Detect which cell encompasses the target text, then output its (x, y) center coordinate. 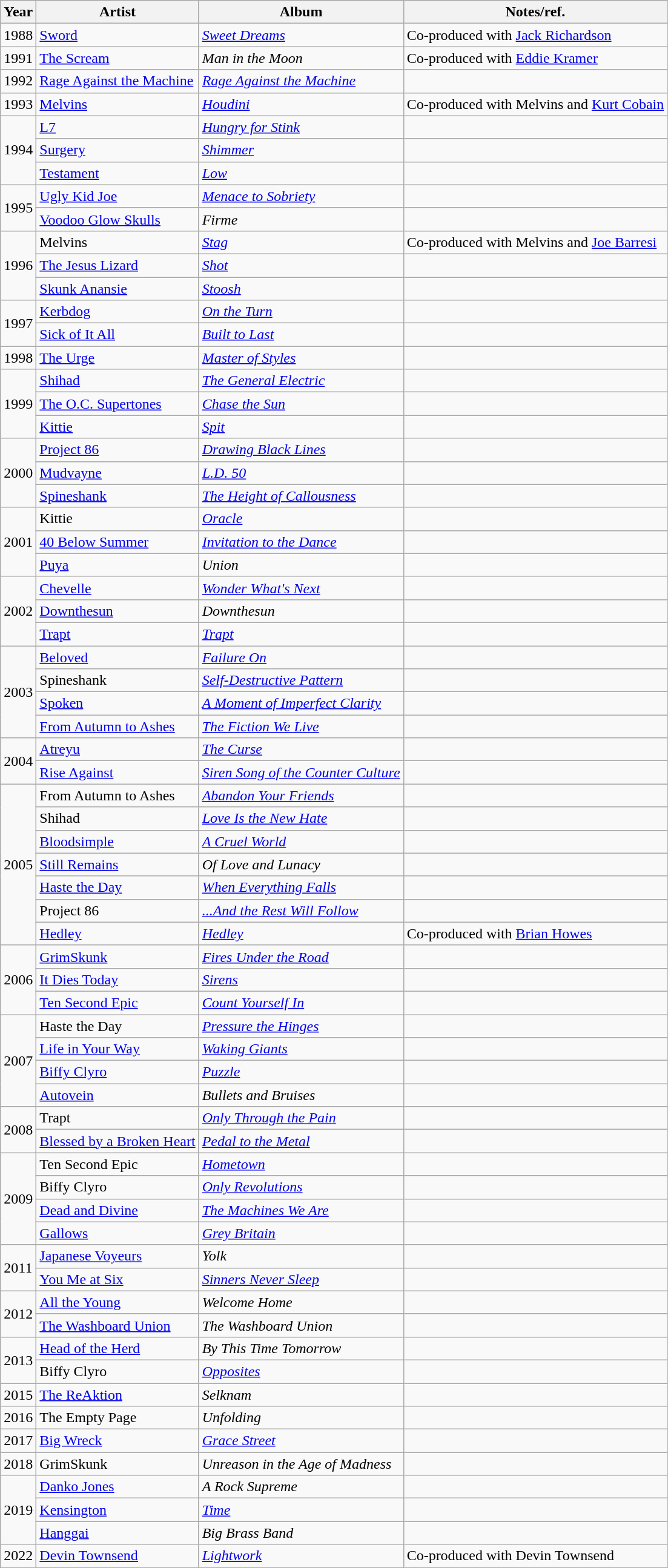
2018 (18, 1464)
Selknam (301, 1394)
The Fiction We Live (301, 726)
Artist (117, 12)
The Height of Callousness (301, 496)
1999 (18, 404)
Dead and Divine (117, 1210)
A Cruel World (301, 842)
Self-Destructive Pattern (301, 680)
The Urge (117, 358)
Chase the Sun (301, 404)
Menace to Sobriety (301, 196)
Unfolding (301, 1418)
The Jesus Lizard (117, 265)
2000 (18, 473)
2019 (18, 1510)
Devin Townsend (117, 1556)
1993 (18, 104)
Hometown (301, 1164)
Waking Giants (301, 1049)
Fires Under the Road (301, 957)
Firme (301, 219)
Sweet Dreams (301, 35)
Hanggai (117, 1533)
2003 (18, 691)
All the Young (117, 1302)
Only Revolutions (301, 1187)
Stag (301, 242)
Album (301, 12)
Siren Song of the Counter Culture (301, 772)
...And the Rest Will Follow (301, 911)
Drawing Black Lines (301, 450)
2015 (18, 1394)
Pedal to the Metal (301, 1141)
40 Below Summer (117, 542)
Testament (117, 173)
Grace Street (301, 1441)
Gallows (117, 1233)
Low (301, 173)
1991 (18, 58)
Time (301, 1510)
Invitation to the Dance (301, 542)
Notes/ref. (535, 12)
Man in the Moon (301, 58)
Year (18, 12)
Chevelle (117, 588)
Love Is the New Hate (301, 819)
Kensington (117, 1510)
Sirens (301, 980)
1994 (18, 150)
Autovein (117, 1095)
By This Time Tomorrow (301, 1348)
Danko Jones (117, 1487)
Stoosh (301, 289)
Yolk (301, 1256)
Puya (117, 565)
Voodoo Glow Skulls (117, 219)
The Scream (117, 58)
2004 (18, 761)
Pressure the Hinges (301, 1026)
Skunk Anansie (117, 289)
2009 (18, 1199)
Still Remains (117, 865)
1988 (18, 35)
Welcome Home (301, 1302)
The Curse (301, 749)
Count Yourself In (301, 1003)
Co-produced with Melvins and Kurt Cobain (535, 104)
Co-produced with Melvins and Joe Barresi (535, 242)
Grey Britain (301, 1233)
Co-produced with Brian Howes (535, 934)
A Moment of Imperfect Clarity (301, 703)
Opposites (301, 1371)
On the Turn (301, 312)
L.D. 50 (301, 473)
Hungry for Stink (301, 127)
2005 (18, 865)
Beloved (117, 657)
Master of Styles (301, 358)
Life in Your Way (117, 1049)
1992 (18, 81)
Lightwork (301, 1556)
Oracle (301, 519)
The Machines We Are (301, 1210)
2001 (18, 542)
Co-produced with Eddie Kramer (535, 58)
The O.C. Supertones (117, 404)
Japanese Voyeurs (117, 1256)
Spit (301, 427)
Houdini (301, 104)
Only Through the Pain (301, 1118)
Big Brass Band (301, 1533)
2013 (18, 1360)
Blessed by a Broken Heart (117, 1141)
2007 (18, 1061)
Wonder What's Next (301, 588)
Failure On (301, 657)
Co-produced with Devin Townsend (535, 1556)
2022 (18, 1556)
The Empty Page (117, 1418)
2002 (18, 611)
1996 (18, 265)
You Me at Six (117, 1279)
2011 (18, 1268)
A Rock Supreme (301, 1487)
Sick of It All (117, 335)
Bloodsimple (117, 842)
Bullets and Bruises (301, 1095)
Union (301, 565)
Abandon Your Friends (301, 796)
Surgery (117, 150)
When Everything Falls (301, 888)
Mudvayne (117, 473)
Atreyu (117, 749)
Built to Last (301, 335)
Of Love and Lunacy (301, 865)
Sinners Never Sleep (301, 1279)
Shimmer (301, 150)
Rise Against (117, 772)
Ugly Kid Joe (117, 196)
2006 (18, 980)
1995 (18, 208)
Spoken (117, 703)
L7 (117, 127)
Shot (301, 265)
2012 (18, 1314)
1998 (18, 358)
1997 (18, 323)
Puzzle (301, 1072)
Sword (117, 35)
Big Wreck (117, 1441)
Head of the Herd (117, 1348)
The ReAktion (117, 1394)
2016 (18, 1418)
Kerbdog (117, 312)
2008 (18, 1130)
Unreason in the Age of Madness (301, 1464)
It Dies Today (117, 980)
The General Electric (301, 381)
Co-produced with Jack Richardson (535, 35)
2017 (18, 1441)
